Extract the [X, Y] coordinate from the center of the cell holding the provided text.  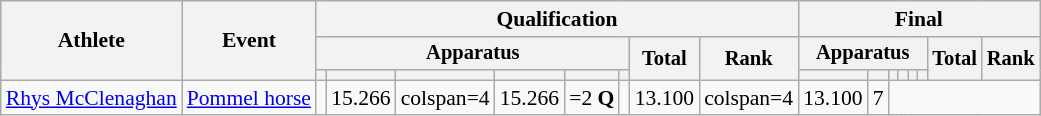
Pommel horse [249, 98]
7 [878, 98]
Final [918, 19]
Athlete [92, 40]
Rhys McClenaghan [92, 98]
=2 Q [592, 98]
Event [249, 40]
Qualification [557, 19]
